Output the [x, y] coordinate of the center of the cell containing the given text.  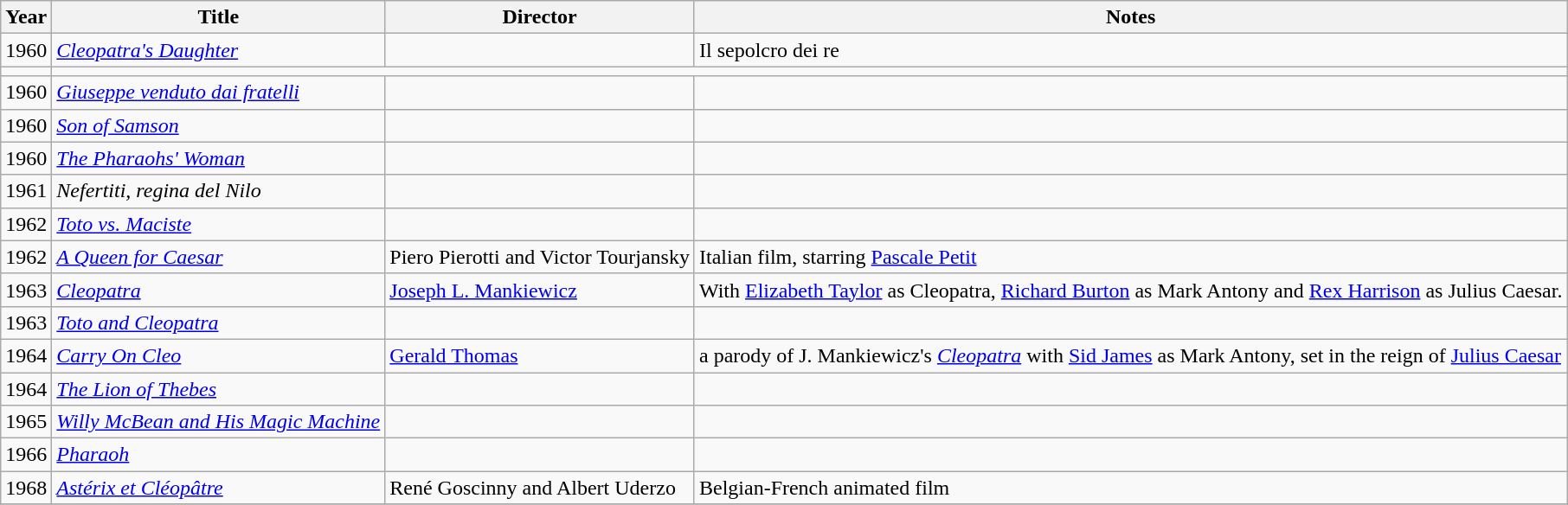
Willy McBean and His Magic Machine [218, 422]
With Elizabeth Taylor as Cleopatra, Richard Burton as Mark Antony and Rex Harrison as Julius Caesar. [1130, 290]
Giuseppe venduto dai fratelli [218, 93]
Italian film, starring Pascale Petit [1130, 257]
Title [218, 17]
Toto vs. Maciste [218, 224]
Cleopatra's Daughter [218, 50]
a parody of J. Mankiewicz's Cleopatra with Sid James as Mark Antony, set in the reign of Julius Caesar [1130, 355]
Nefertiti, regina del Nilo [218, 191]
Piero Pierotti and Victor Tourjansky [540, 257]
Carry On Cleo [218, 355]
Pharaoh [218, 455]
Il sepolcro dei re [1130, 50]
Toto and Cleopatra [218, 323]
Year [26, 17]
Gerald Thomas [540, 355]
1966 [26, 455]
Joseph L. Mankiewicz [540, 290]
Cleopatra [218, 290]
Son of Samson [218, 125]
The Pharaohs' Woman [218, 158]
The Lion of Thebes [218, 388]
Astérix et Cléopâtre [218, 488]
1961 [26, 191]
A Queen for Caesar [218, 257]
1968 [26, 488]
Belgian-French animated film [1130, 488]
Notes [1130, 17]
Director [540, 17]
1965 [26, 422]
René Goscinny and Albert Uderzo [540, 488]
